Scan for the cell matching the given text and deliver its (X, Y) coordinate at center. 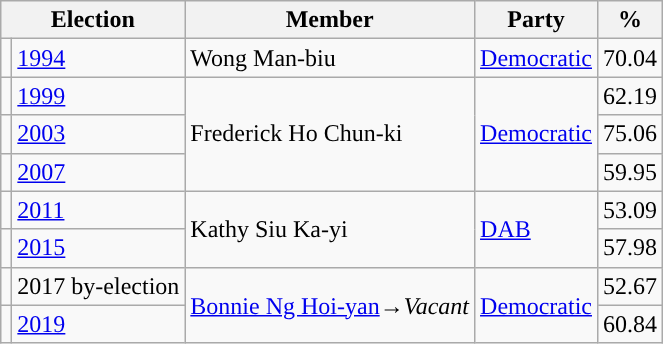
Member (330, 20)
2003 (98, 134)
59.95 (630, 172)
Frederick Ho Chun-ki (330, 134)
1999 (98, 96)
2019 (98, 324)
2015 (98, 248)
1994 (98, 58)
2017 by-election (98, 286)
60.84 (630, 324)
% (630, 20)
Kathy Siu Ka-yi (330, 229)
52.67 (630, 286)
Election (93, 20)
Bonnie Ng Hoi-yan→Vacant (330, 305)
62.19 (630, 96)
70.04 (630, 58)
2007 (98, 172)
DAB (536, 229)
75.06 (630, 134)
Party (536, 20)
53.09 (630, 210)
Wong Man-biu (330, 58)
57.98 (630, 248)
2011 (98, 210)
